Pinpoint the cell where the given text exists, returning its (x, y) midpoint coordinate. 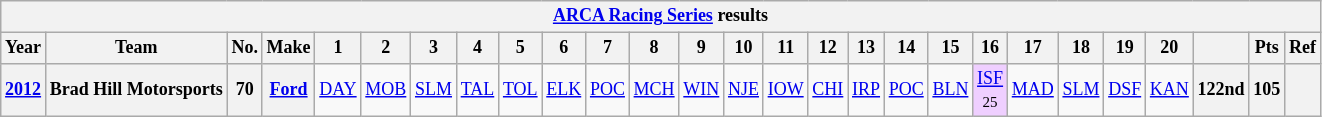
13 (866, 48)
Team (136, 48)
18 (1081, 48)
MCH (654, 90)
Make (288, 48)
16 (990, 48)
20 (1170, 48)
KAN (1170, 90)
Brad Hill Motorsports (136, 90)
Ford (288, 90)
MAD (1032, 90)
1 (338, 48)
TAL (477, 90)
11 (786, 48)
122nd (1221, 90)
19 (1125, 48)
6 (564, 48)
IOW (786, 90)
4 (477, 48)
No. (244, 48)
TOL (520, 90)
3 (434, 48)
10 (744, 48)
Year (24, 48)
MOB (386, 90)
BLN (950, 90)
ISF25 (990, 90)
7 (608, 48)
DSF (1125, 90)
ARCA Racing Series results (660, 16)
IRP (866, 90)
9 (702, 48)
14 (906, 48)
8 (654, 48)
5 (520, 48)
DAY (338, 90)
Pts (1267, 48)
CHI (828, 90)
15 (950, 48)
12 (828, 48)
ELK (564, 90)
2 (386, 48)
17 (1032, 48)
NJE (744, 90)
2012 (24, 90)
WIN (702, 90)
70 (244, 90)
105 (1267, 90)
Ref (1303, 48)
